Detect which cell encompasses the target text, then output its [X, Y] center coordinate. 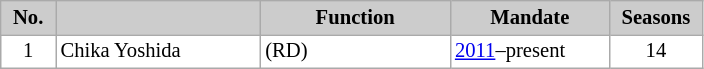
Mandate [530, 17]
(RD) [355, 51]
2011–present [530, 51]
Function [355, 17]
14 [656, 51]
1 [28, 51]
No. [28, 17]
Seasons [656, 17]
Chika Yoshida [158, 51]
